Extract the (X, Y) coordinate from the center of the cell holding the provided text.  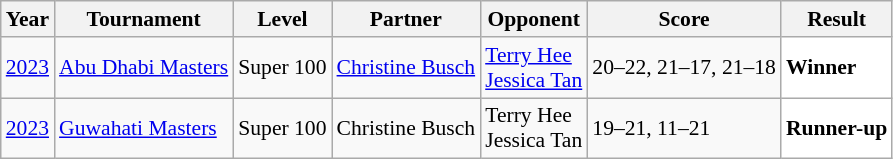
Year (28, 19)
20–22, 21–17, 21–18 (684, 68)
Score (684, 19)
Tournament (144, 19)
Level (282, 19)
Result (836, 19)
Partner (406, 19)
Abu Dhabi Masters (144, 68)
Runner-up (836, 128)
Winner (836, 68)
19–21, 11–21 (684, 128)
Opponent (534, 19)
Guwahati Masters (144, 128)
